Pinpoint the cell where the given text exists, returning its [X, Y] midpoint coordinate. 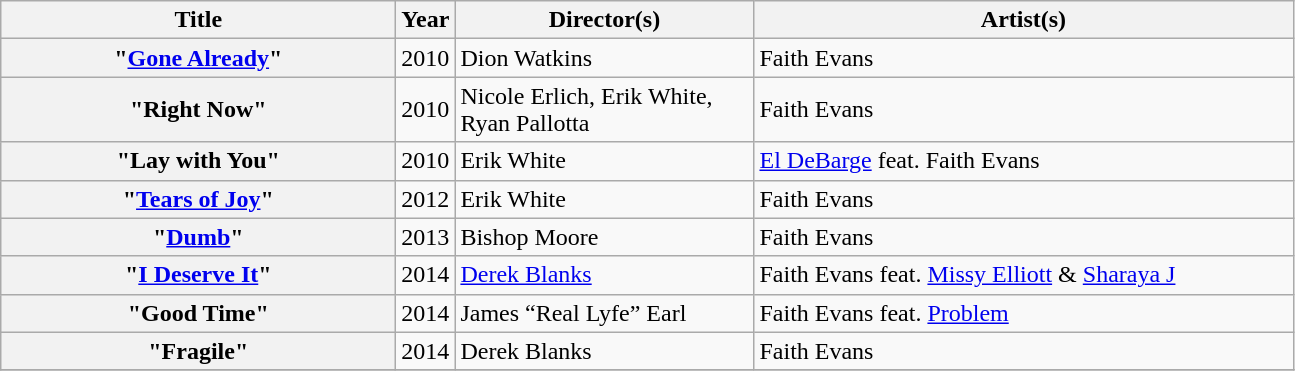
El DeBarge feat. Faith Evans [1024, 161]
2013 [426, 237]
Artist(s) [1024, 20]
Nicole Erlich, Erik White, Ryan Pallotta [604, 110]
"I Deserve It" [198, 275]
Faith Evans feat. Missy Elliott & Sharaya J [1024, 275]
"Tears of Joy" [198, 199]
"Fragile" [198, 351]
Bishop Moore [604, 237]
James “Real Lyfe” Earl [604, 313]
"Lay with You" [198, 161]
"Dumb" [198, 237]
"Good Time" [198, 313]
Dion Watkins [604, 58]
Year [426, 20]
2012 [426, 199]
"Gone Already" [198, 58]
Faith Evans feat. Problem [1024, 313]
"Right Now" [198, 110]
Director(s) [604, 20]
Title [198, 20]
